Return [X, Y] of the center of cell containing provided text 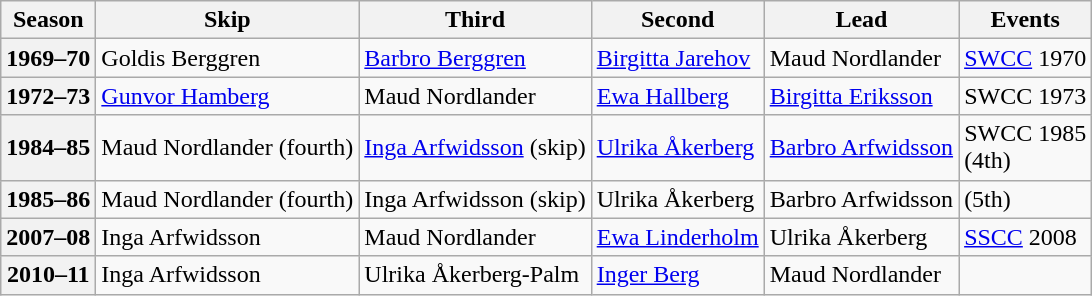
Ewa Linderholm [678, 237]
Events [1026, 20]
Birgitta Eriksson [861, 96]
Skip [228, 20]
SWCC 1970 [1026, 58]
Gunvor Hamberg [228, 96]
1969–70 [48, 58]
1985–86 [48, 199]
Ulrika Åkerberg-Palm [475, 275]
Season [48, 20]
Lead [861, 20]
Barbro Berggren [475, 58]
Third [475, 20]
2007–08 [48, 237]
Second [678, 20]
SWCC 1985 (4th) [1026, 148]
Inger Berg [678, 275]
1984–85 [48, 148]
Ewa Hallberg [678, 96]
Birgitta Jarehov [678, 58]
2010–11 [48, 275]
Goldis Berggren [228, 58]
(5th) [1026, 199]
SWCC 1973 [1026, 96]
1972–73 [48, 96]
SSCC 2008 [1026, 237]
